Return (X, Y) of the center of cell containing provided text 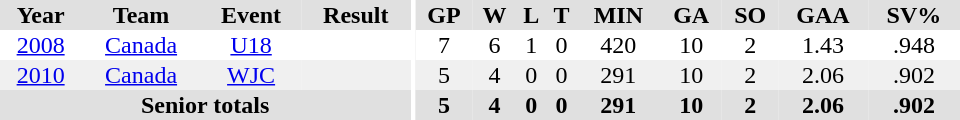
GAA (823, 15)
1.43 (823, 45)
Team (141, 15)
GP (444, 15)
2008 (40, 45)
6 (494, 45)
U18 (251, 45)
GA (691, 15)
T (561, 15)
W (494, 15)
2010 (40, 75)
MIN (618, 15)
SV% (914, 15)
Senior totals (205, 105)
Year (40, 15)
Event (251, 15)
Result (356, 15)
1 (531, 45)
L (531, 15)
WJC (251, 75)
420 (618, 45)
SO (750, 15)
7 (444, 45)
.948 (914, 45)
